Determine the [x, y] coordinate at the center of the cell enclosing the given text.  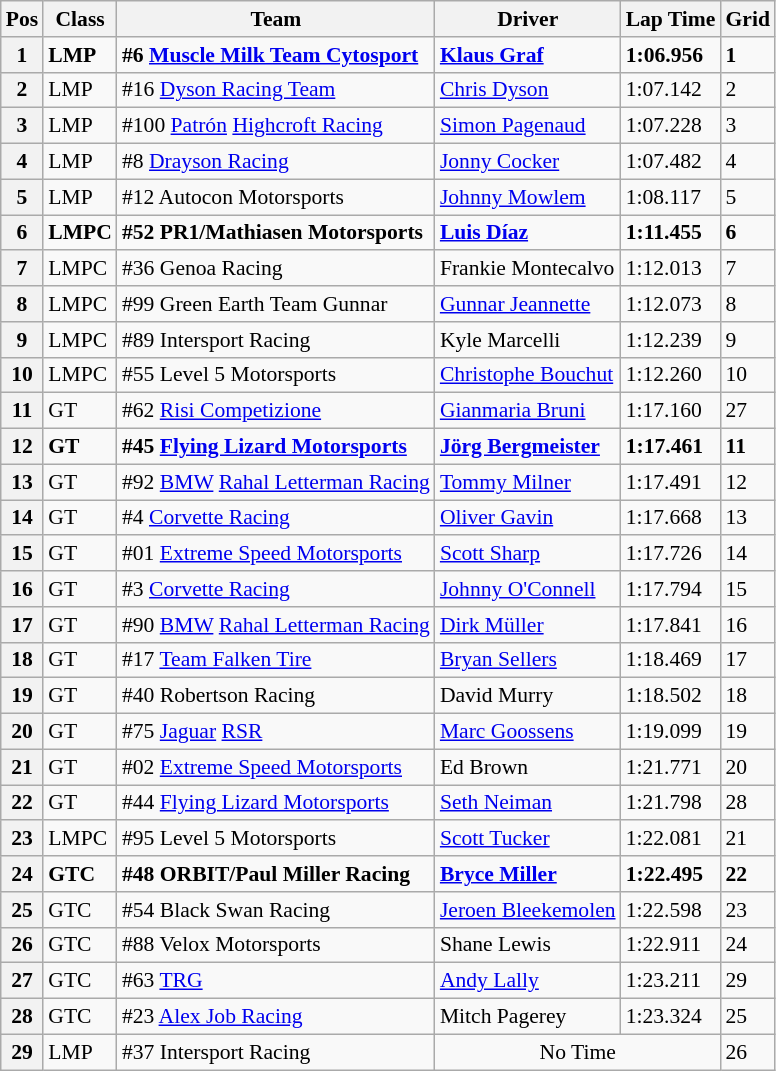
Luis Díaz [528, 233]
Jörg Bergmeister [528, 447]
1:12.013 [671, 269]
Johnny Mowlem [528, 197]
#54 Black Swan Racing [276, 910]
1:19.099 [671, 732]
1:18.502 [671, 696]
1:18.469 [671, 660]
Ed Brown [528, 767]
1:22.911 [671, 945]
Tommy Milner [528, 482]
#16 Dyson Racing Team [276, 90]
Johnny O'Connell [528, 589]
Marc Goossens [528, 732]
Dirk Müller [528, 625]
1:17.668 [671, 518]
Kyle Marcelli [528, 340]
Pos [22, 19]
#90 BMW Rahal Letterman Racing [276, 625]
Driver [528, 19]
Bryce Miller [528, 874]
#62 Risi Competizione [276, 411]
1:23.324 [671, 1017]
#6 Muscle Milk Team Cytosport [276, 55]
Jeroen Bleekemolen [528, 910]
Chris Dyson [528, 90]
Simon Pagenaud [528, 126]
No Time [578, 1052]
Oliver Gavin [528, 518]
1:23.211 [671, 981]
#100 Patrón Highcroft Racing [276, 126]
#40 Robertson Racing [276, 696]
1:17.794 [671, 589]
Scott Tucker [528, 839]
Jonny Cocker [528, 162]
David Murry [528, 696]
Shane Lewis [528, 945]
1:12.073 [671, 304]
Team [276, 19]
#8 Drayson Racing [276, 162]
#88 Velox Motorsports [276, 945]
1:11.455 [671, 233]
1:07.142 [671, 90]
Bryan Sellers [528, 660]
Gianmaria Bruni [528, 411]
Klaus Graf [528, 55]
#89 Intersport Racing [276, 340]
#99 Green Earth Team Gunnar [276, 304]
Mitch Pagerey [528, 1017]
1:12.260 [671, 375]
1:17.491 [671, 482]
Frankie Montecalvo [528, 269]
#37 Intersport Racing [276, 1052]
#01 Extreme Speed Motorsports [276, 554]
#95 Level 5 Motorsports [276, 839]
1:17.726 [671, 554]
#3 Corvette Racing [276, 589]
#4 Corvette Racing [276, 518]
Class [80, 19]
1:07.228 [671, 126]
1:21.798 [671, 803]
Lap Time [671, 19]
1:22.081 [671, 839]
1:17.841 [671, 625]
#23 Alex Job Racing [276, 1017]
#55 Level 5 Motorsports [276, 375]
#44 Flying Lizard Motorsports [276, 803]
1:17.461 [671, 447]
Seth Neiman [528, 803]
#36 Genoa Racing [276, 269]
#45 Flying Lizard Motorsports [276, 447]
1:12.239 [671, 340]
Grid [748, 19]
Gunnar Jeannette [528, 304]
1:07.482 [671, 162]
#75 Jaguar RSR [276, 732]
#63 TRG [276, 981]
Scott Sharp [528, 554]
#17 Team Falken Tire [276, 660]
#12 Autocon Motorsports [276, 197]
Andy Lally [528, 981]
1:08.117 [671, 197]
#52 PR1/Mathiasen Motorsports [276, 233]
1:17.160 [671, 411]
#02 Extreme Speed Motorsports [276, 767]
Christophe Bouchut [528, 375]
1:06.956 [671, 55]
1:21.771 [671, 767]
1:22.598 [671, 910]
#92 BMW Rahal Letterman Racing [276, 482]
#48 ORBIT/Paul Miller Racing [276, 874]
1:22.495 [671, 874]
